Search for the cell housing the specified text and yield its (X, Y) center coordinate. 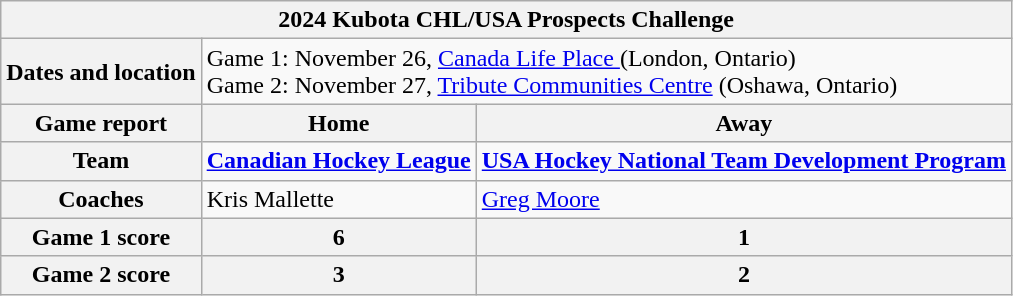
USA Hockey National Team Development Program (744, 161)
Home (338, 123)
Kris Mallette (338, 199)
2024 Kubota CHL/USA Prospects Challenge (506, 20)
6 (338, 237)
Away (744, 123)
Canadian Hockey League (338, 161)
Game 2 score (101, 275)
3 (338, 275)
Game 1: November 26, Canada Life Place (London, Ontario)Game 2: November 27, Tribute Communities Centre (Oshawa, Ontario) (606, 72)
Coaches (101, 199)
1 (744, 237)
Game report (101, 123)
Team (101, 161)
2 (744, 275)
Greg Moore (744, 199)
Game 1 score (101, 237)
Dates and location (101, 72)
